Return [x, y] of the center of cell containing provided text 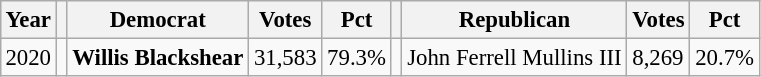
2020 [28, 57]
John Ferrell Mullins III [514, 57]
20.7% [724, 57]
Republican [514, 20]
8,269 [658, 57]
31,583 [286, 57]
Democrat [158, 20]
Willis Blackshear [158, 57]
79.3% [356, 57]
Year [28, 20]
